Determine the [x, y] coordinate at the center of the cell enclosing the given text.  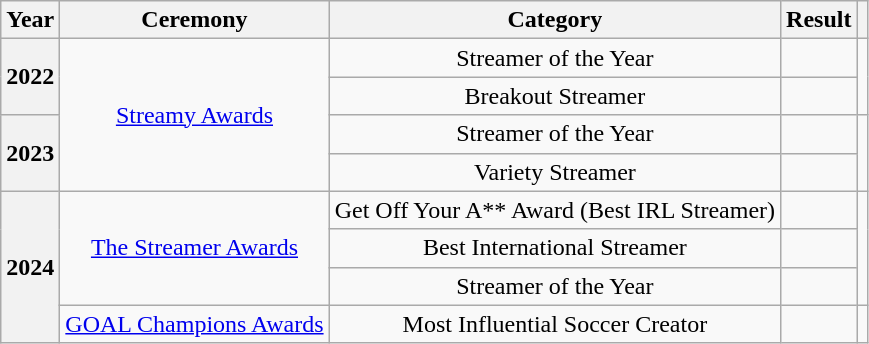
Best International Streamer [554, 248]
Streamy Awards [194, 115]
2023 [30, 153]
Most Influential Soccer Creator [554, 324]
2024 [30, 267]
The Streamer Awards [194, 248]
Get Off Your A** Award (Best IRL Streamer) [554, 210]
Breakout Streamer [554, 96]
Result [819, 20]
GOAL Champions Awards [194, 324]
Variety Streamer [554, 172]
Year [30, 20]
Category [554, 20]
2022 [30, 77]
Ceremony [194, 20]
